Find where the given text appears and provide that cell's center as [x, y] coordinate. 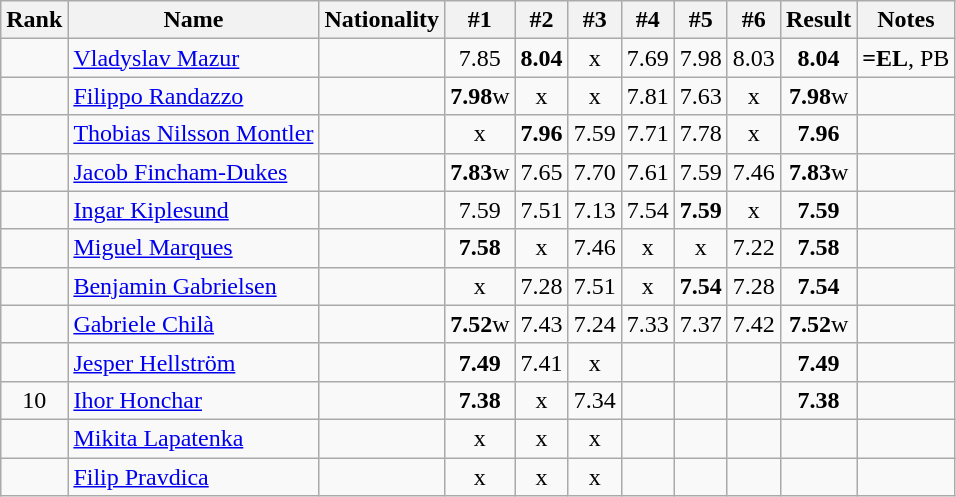
Notes [906, 20]
7.43 [542, 324]
Mikita Lapatenka [194, 438]
7.13 [594, 210]
Gabriele Chilà [194, 324]
Rank [34, 20]
#4 [648, 20]
7.98 [700, 58]
7.70 [594, 172]
8.03 [754, 58]
Ihor Honchar [194, 400]
7.65 [542, 172]
Miguel Marques [194, 248]
10 [34, 400]
Ingar Kiplesund [194, 210]
7.24 [594, 324]
Nationality [382, 20]
7.22 [754, 248]
7.81 [648, 96]
Jesper Hellström [194, 362]
Jacob Fincham-Dukes [194, 172]
Result [818, 20]
Name [194, 20]
7.42 [754, 324]
7.85 [480, 58]
7.37 [700, 324]
Thobias Nilsson Montler [194, 134]
7.71 [648, 134]
Benjamin Gabrielsen [194, 286]
#6 [754, 20]
Filip Pravdica [194, 477]
#3 [594, 20]
7.41 [542, 362]
#5 [700, 20]
#2 [542, 20]
=EL, PB [906, 58]
Vladyslav Mazur [194, 58]
7.33 [648, 324]
7.61 [648, 172]
7.34 [594, 400]
7.69 [648, 58]
7.78 [700, 134]
Filippo Randazzo [194, 96]
#1 [480, 20]
7.63 [700, 96]
